Search for the cell housing the specified text and yield its (X, Y) center coordinate. 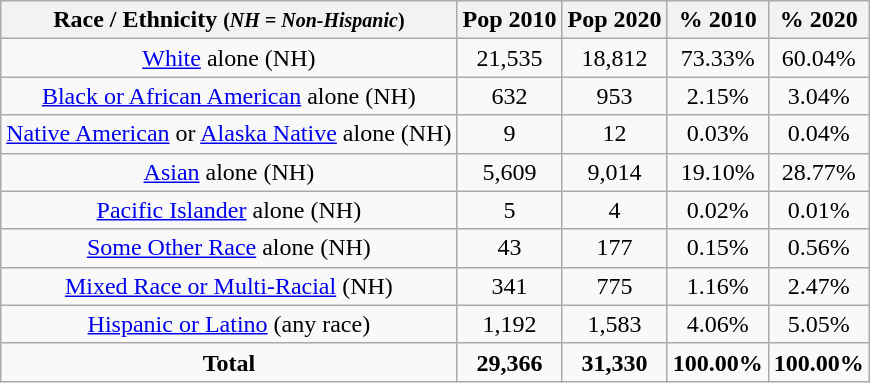
60.04% (818, 58)
18,812 (614, 58)
1,583 (614, 324)
177 (614, 248)
Native American or Alaska Native alone (NH) (229, 134)
White alone (NH) (229, 58)
0.02% (718, 210)
29,366 (510, 362)
Race / Ethnicity (NH = Non-Hispanic) (229, 20)
0.04% (818, 134)
12 (614, 134)
Pop 2010 (510, 20)
5.05% (818, 324)
341 (510, 286)
0.03% (718, 134)
953 (614, 96)
Pop 2020 (614, 20)
21,535 (510, 58)
Mixed Race or Multi-Racial (NH) (229, 286)
2.47% (818, 286)
4.06% (718, 324)
Total (229, 362)
0.15% (718, 248)
Hispanic or Latino (any race) (229, 324)
775 (614, 286)
Pacific Islander alone (NH) (229, 210)
0.56% (818, 248)
3.04% (818, 96)
0.01% (818, 210)
Some Other Race alone (NH) (229, 248)
2.15% (718, 96)
28.77% (818, 172)
9,014 (614, 172)
% 2020 (818, 20)
5,609 (510, 172)
Asian alone (NH) (229, 172)
31,330 (614, 362)
9 (510, 134)
1.16% (718, 286)
5 (510, 210)
4 (614, 210)
Black or African American alone (NH) (229, 96)
1,192 (510, 324)
43 (510, 248)
19.10% (718, 172)
632 (510, 96)
% 2010 (718, 20)
73.33% (718, 58)
